Scan for the cell matching the given text and deliver its (x, y) coordinate at center. 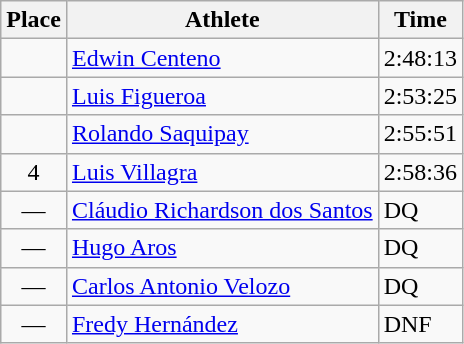
Fredy Hernández (222, 324)
2:48:13 (420, 58)
Place (34, 20)
Cláudio Richardson dos Santos (222, 210)
Hugo Aros (222, 248)
Luis Figueroa (222, 96)
Time (420, 20)
DNF (420, 324)
Carlos Antonio Velozo (222, 286)
2:55:51 (420, 134)
2:53:25 (420, 96)
2:58:36 (420, 172)
Rolando Saquipay (222, 134)
Edwin Centeno (222, 58)
Luis Villagra (222, 172)
Athlete (222, 20)
4 (34, 172)
